Find where the given text appears and provide that cell's center as [X, Y] coordinate. 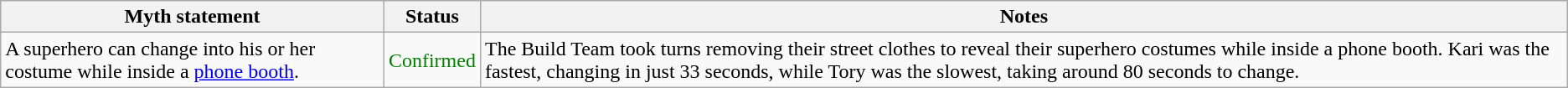
Confirmed [432, 60]
Notes [1024, 17]
Myth statement [193, 17]
A superhero can change into his or her costume while inside a phone booth. [193, 60]
Status [432, 17]
